Search for the cell housing the specified text and yield its (X, Y) center coordinate. 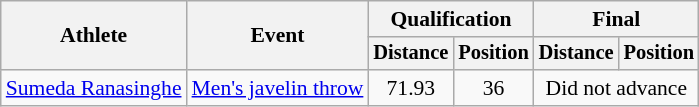
Did not advance (616, 88)
Event (278, 36)
Men's javelin throw (278, 88)
36 (493, 88)
Athlete (94, 36)
Final (616, 19)
71.93 (410, 88)
Sumeda Ranasinghe (94, 88)
Qualification (450, 19)
